Extract the (x, y) coordinate from the center of the cell holding the provided text.  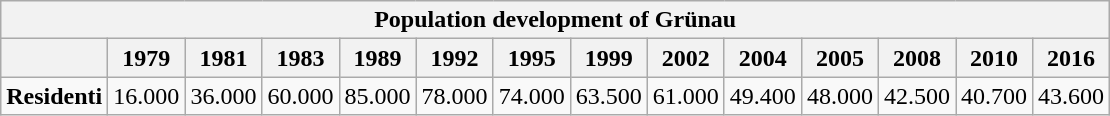
85.000 (378, 96)
Residenti (54, 96)
1995 (532, 58)
16.000 (146, 96)
1989 (378, 58)
2008 (916, 58)
1979 (146, 58)
61.000 (686, 96)
74.000 (532, 96)
60.000 (300, 96)
43.600 (1072, 96)
1999 (608, 58)
1983 (300, 58)
40.700 (994, 96)
63.500 (608, 96)
2016 (1072, 58)
2005 (840, 58)
42.500 (916, 96)
Population development of Grünau (556, 20)
2004 (762, 58)
1992 (454, 58)
2002 (686, 58)
1981 (224, 58)
36.000 (224, 96)
49.400 (762, 96)
2010 (994, 58)
78.000 (454, 96)
48.000 (840, 96)
